Search for the cell housing the specified text and yield its (x, y) center coordinate. 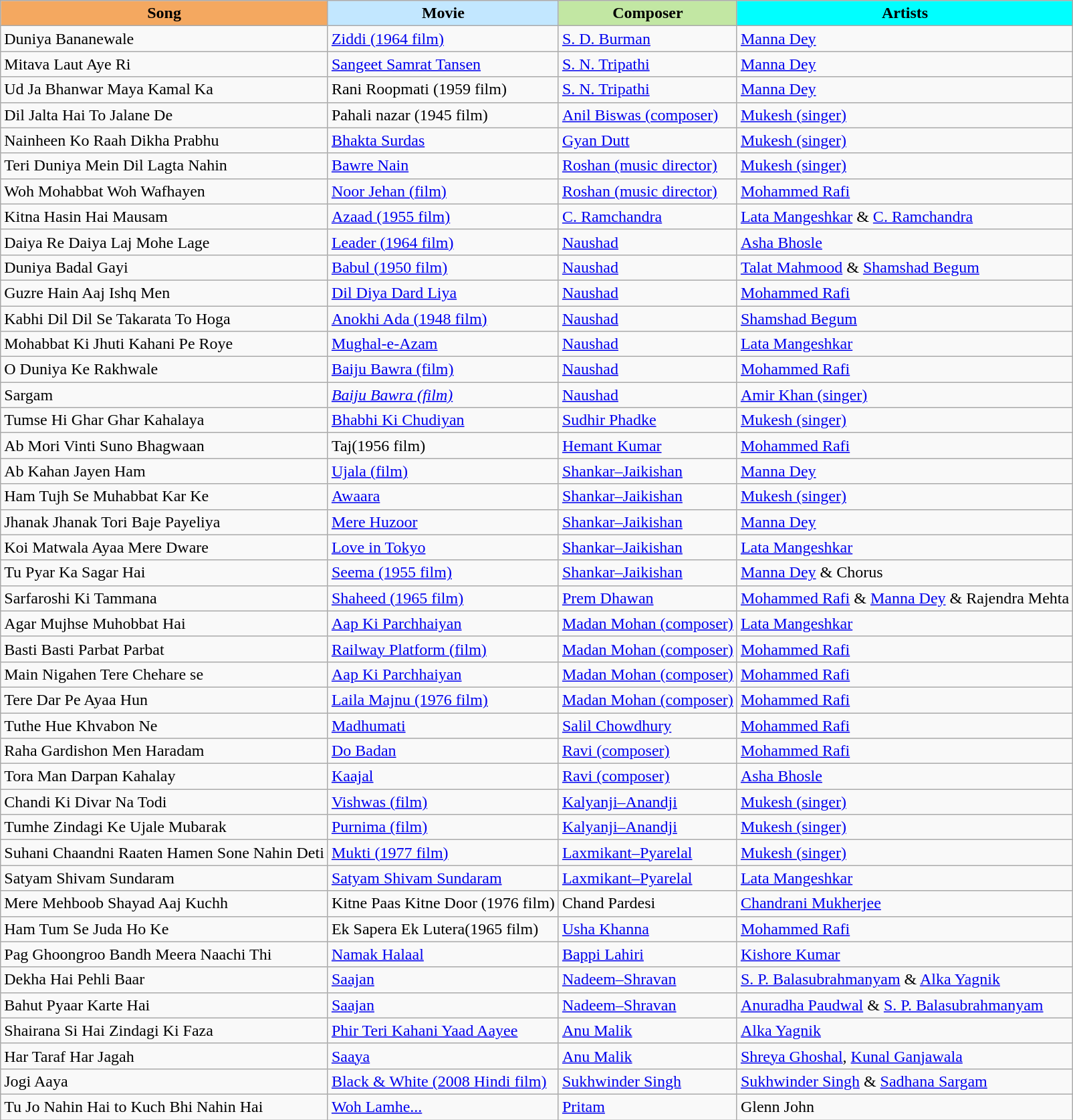
Koi Matwala Ayaa Mere Dware (164, 547)
Azaad (1955 film) (443, 217)
Dil Jalta Hai To Jalane De (164, 115)
Mukti (1977 film) (443, 853)
Mere Huzoor (443, 522)
Song (164, 13)
Nainheen Ko Raah Dikha Prabhu (164, 140)
Bawre Nain (443, 166)
Sangeet Samrat Tansen (443, 64)
Salil Chowdhury (647, 725)
Taj(1956 film) (443, 446)
Gyan Dutt (647, 140)
Jogi Aaya (164, 1081)
Kabhi Dil Dil Se Takarata To Hoga (164, 319)
Basti Basti Parbat Parbat (164, 649)
Mohammed Rafi & Manna Dey & Rajendra Mehta (905, 598)
Tumhe Zindagi Ke Ujale Mubarak (164, 827)
Amir Khan (singer) (905, 395)
Anuradha Paudwal & S. P. Balasubrahmanyam (905, 1005)
S. P. Balasubrahmanyam & Alka Yagnik (905, 980)
Prem Dhawan (647, 598)
Bahut Pyaar Karte Hai (164, 1005)
Shamshad Begum (905, 319)
Pahali nazar (1945 film) (443, 115)
Ham Tum Se Juda Ho Ke (164, 929)
Saaya (443, 1056)
Kitne Paas Kitne Door (1976 film) (443, 903)
Anil Biswas (composer) (647, 115)
Hemant Kumar (647, 446)
Awaara (443, 497)
Ek Sapera Ek Lutera(1965 film) (443, 929)
Mohabbat Ki Jhuti Kahani Pe Roye (164, 344)
Leader (1964 film) (443, 242)
Guzre Hain Aaj Ishq Men (164, 293)
Sukhwinder Singh (647, 1081)
Duniya Badal Gayi (164, 267)
Shreya Ghoshal, Kunal Ganjawala (905, 1056)
Raha Gardishon Men Haradam (164, 751)
Sarfaroshi Ki Tammana (164, 598)
Purnima (film) (443, 827)
Composer (647, 13)
Ab Mori Vinti Suno Bhagwaan (164, 446)
Talat Mahmood & Shamshad Begum (905, 267)
Alka Yagnik (905, 1030)
Phir Teri Kahani Yaad Aayee (443, 1030)
Black & White (2008 Hindi film) (443, 1081)
Har Taraf Har Jagah (164, 1056)
Tu Pyar Ka Sagar Hai (164, 573)
Railway Platform (film) (443, 649)
Agar Mujhse Muhobbat Hai (164, 623)
Tuthe Hue Khvabon Ne (164, 725)
Bhabhi Ki Chudiyan (443, 420)
Tumse Hi Ghar Ghar Kahalaya (164, 420)
Rani Roopmati (1959 film) (443, 90)
Daiya Re Daiya Laj Mohe Lage (164, 242)
Ab Kahan Jayen Ham (164, 471)
Namak Halaal (443, 954)
Suhani Chaandni Raaten Hamen Sone Nahin Deti (164, 853)
Noor Jehan (film) (443, 191)
Chandrani Mukherjee (905, 903)
O Duniya Ke Rakhwale (164, 370)
Tu Jo Nahin Hai to Kuch Bhi Nahin Hai (164, 1107)
Seema (1955 film) (443, 573)
Pritam (647, 1107)
Teri Duniya Mein Dil Lagta Nahin (164, 166)
Do Badan (443, 751)
Duniya Bananewale (164, 39)
Sukhwinder Singh & Sadhana Sargam (905, 1081)
Ziddi (1964 film) (443, 39)
Ham Tujh Se Muhabbat Kar Ke (164, 497)
Woh Mohabbat Woh Wafhayen (164, 191)
Manna Dey & Chorus (905, 573)
S. D. Burman (647, 39)
Babul (1950 film) (443, 267)
Ujala (film) (443, 471)
Usha Khanna (647, 929)
Shaheed (1965 film) (443, 598)
Kitna Hasin Hai Mausam (164, 217)
Mere Mehboob Shayad Aaj Kuchh (164, 903)
Jhanak Jhanak Tori Baje Payeliya (164, 522)
Main Nigahen Tere Chehare se (164, 674)
Love in Tokyo (443, 547)
Mughal-e-Azam (443, 344)
Pag Ghoongroo Bandh Meera Naachi Thi (164, 954)
Woh Lamhe... (443, 1107)
Madhumati (443, 725)
Tora Man Darpan Kahalay (164, 777)
C. Ramchandra (647, 217)
Ud Ja Bhanwar Maya Kamal Ka (164, 90)
Chand Pardesi (647, 903)
Sudhir Phadke (647, 420)
Mitava Laut Aye Ri (164, 64)
Movie (443, 13)
Shairana Si Hai Zindagi Ki Faza (164, 1030)
Laila Majnu (1976 film) (443, 700)
Sargam (164, 395)
Kishore Kumar (905, 954)
Glenn John (905, 1107)
Bhakta Surdas (443, 140)
Bappi Lahiri (647, 954)
Dekha Hai Pehli Baar (164, 980)
Kaajal (443, 777)
Dil Diya Dard Liya (443, 293)
Anokhi Ada (1948 film) (443, 319)
Vishwas (film) (443, 802)
Chandi Ki Divar Na Todi (164, 802)
Lata Mangeshkar & C. Ramchandra (905, 217)
Tere Dar Pe Ayaa Hun (164, 700)
Artists (905, 13)
